Identify which cell holds the provided text, then report its (X, Y) central coordinate. 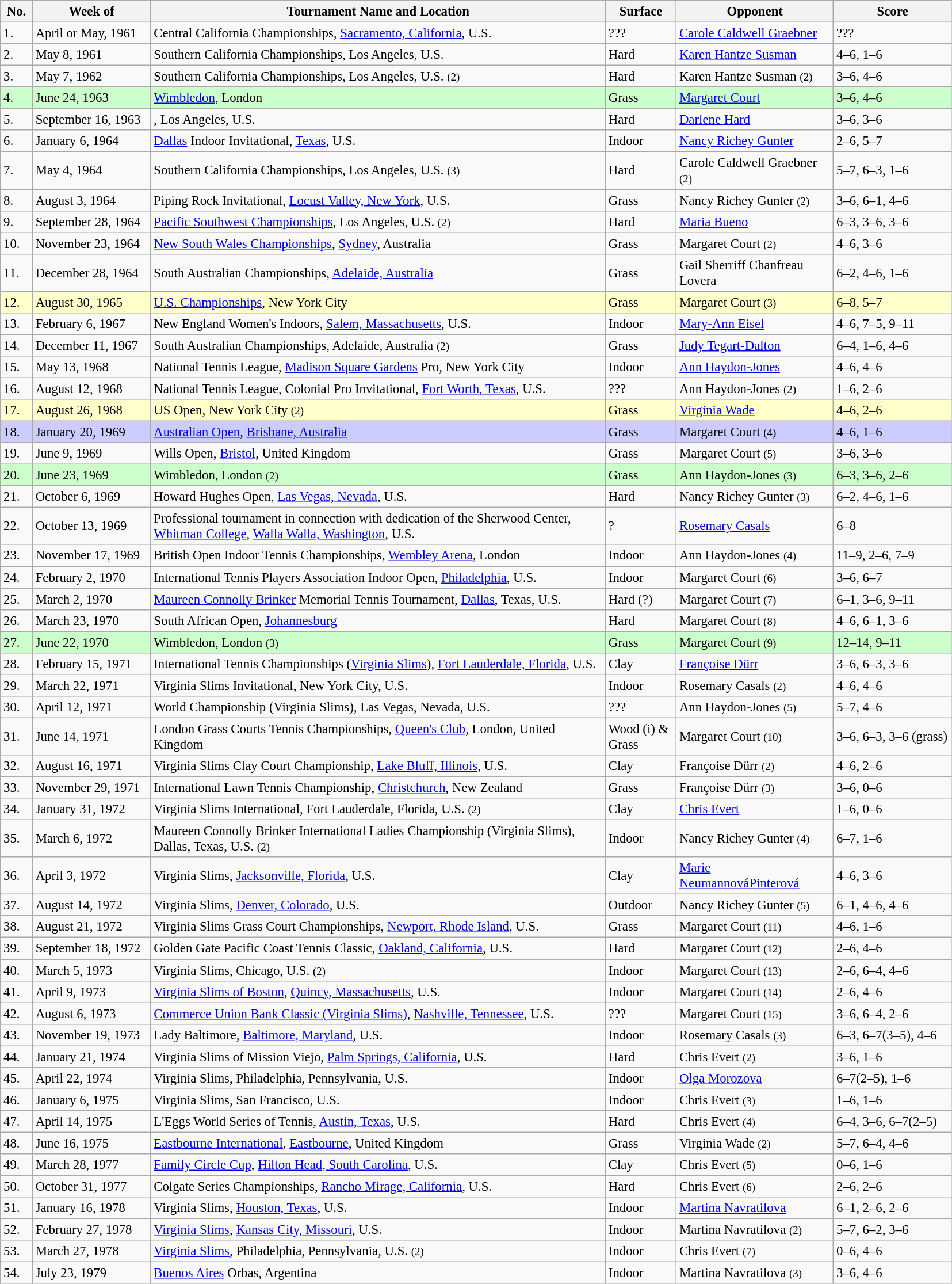
36. (17, 876)
6–1, 2–6, 2–6 (893, 1208)
3–6, 6–7 (893, 577)
Ann Haydon-Jones (2) (755, 388)
26. (17, 620)
20. (17, 475)
19. (17, 454)
August 30, 1965 (91, 302)
47. (17, 1122)
39. (17, 948)
January 16, 1978 (91, 1208)
Virginia Slims, Denver, Colorado, U.S. (378, 905)
Nancy Richey Gunter (2) (755, 200)
33. (17, 788)
June 23, 1969 (91, 475)
44. (17, 1057)
Maureen Connolly Brinker Memorial Tennis Tournament, Dallas, Texas, U.S. (378, 599)
South Australian Championships, Adelaide, Australia (2) (378, 345)
32. (17, 766)
Ann Haydon-Jones (5) (755, 707)
February 2, 1970 (91, 577)
Maria Bueno (755, 222)
Virginia Slims Clay Court Championship, Lake Bluff, Illinois, U.S. (378, 766)
13. (17, 324)
Virginia Slims, Houston, Texas, U.S. (378, 1208)
August 12, 1968 (91, 388)
Françoise Dürr (755, 664)
Pacific Southwest Championships, Los Angeles, U.S. (2) (378, 222)
Rosemary Casals (3) (755, 1035)
3–6, 6–1, 4–6 (893, 200)
February 6, 1967 (91, 324)
Virginia Slims International, Fort Lauderdale, Florida, U.S. (2) (378, 809)
September 16, 1963 (91, 120)
6. (17, 141)
, Los Angeles, U.S. (378, 120)
46. (17, 1100)
March 2, 1970 (91, 599)
Eastbourne International, Eastbourne, United Kingdom (378, 1143)
May 7, 1962 (91, 77)
Virginia Slims, Chicago, U.S. (2) (378, 970)
November 17, 1969 (91, 556)
August 26, 1968 (91, 410)
Dallas Indoor Invitational, Texas, U.S. (378, 141)
30. (17, 707)
2–6, 5–7 (893, 141)
Margaret Court (8) (755, 620)
Martina Navratilova (755, 1208)
Virginia Slims of Boston, Quincy, Massachusetts, U.S. (378, 992)
5–7, 4–6 (893, 707)
40. (17, 970)
3. (17, 77)
Family Circle Cup, Hilton Head, South Carolina, U.S. (378, 1165)
April 9, 1973 (91, 992)
Virginia Slims Invitational, New York City, U.S. (378, 685)
12–14, 9–11 (893, 642)
January 6, 1964 (91, 141)
Opponent (755, 12)
August 3, 1964 (91, 200)
October 31, 1977 (91, 1187)
June 9, 1969 (91, 454)
Virginia Wade (2) (755, 1143)
6–8, 5–7 (893, 302)
April 3, 1972 (91, 876)
45. (17, 1079)
Wimbledon, London (378, 98)
Professional tournament in connection with dedication of the Sherwood Center, Whitman College, Walla Walla, Washington, U.S. (378, 526)
October 13, 1969 (91, 526)
Ann Haydon-Jones (3) (755, 475)
38. (17, 927)
March 5, 1973 (91, 970)
Virginia Slims, San Francisco, U.S. (378, 1100)
Martina Navratilova (3) (755, 1273)
November 29, 1971 (91, 788)
2–6, 2–6 (893, 1187)
Darlene Hard (755, 120)
28. (17, 664)
November 23, 1964 (91, 243)
Southern California Championships, Los Angeles, U.S. (2) (378, 77)
July 23, 1979 (91, 1273)
Margaret Court (15) (755, 1014)
South Australian Championships, Adelaide, Australia (378, 273)
Hard (?) (641, 599)
Australian Open, Brisbane, Australia (378, 432)
Virginia Slims, Philadelphia, Pennsylvania, U.S. (2) (378, 1251)
1–6, 0–6 (893, 809)
Olga Morozova (755, 1079)
6–4, 3–6, 6–7(2–5) (893, 1122)
August 6, 1973 (91, 1014)
London Grass Courts Tennis Championships, Queen's Club, London, United Kingdom (378, 737)
Gail Sherriff Chanfreau Lovera (755, 273)
Margaret Court (12) (755, 948)
Virginia Slims of Mission Viejo, Palm Springs, California, U.S. (378, 1057)
Nancy Richey Gunter (3) (755, 497)
March 27, 1978 (91, 1251)
June 22, 1970 (91, 642)
Rosemary Casals (755, 526)
Nancy Richey Gunter (4) (755, 839)
Margaret Court (755, 98)
5–7, 6–4, 4–6 (893, 1143)
4–6, 7–5, 9–11 (893, 324)
Nancy Richey Gunter (755, 141)
21. (17, 497)
October 6, 1969 (91, 497)
8. (17, 200)
Southern California Championships, Los Angeles, U.S. (378, 55)
Buenos Aires Orbas, Argentina (378, 1273)
Chris Evert (3) (755, 1100)
Margaret Court (2) (755, 243)
March 23, 1970 (91, 620)
September 28, 1964 (91, 222)
12. (17, 302)
4–6, 6–1, 3–6 (893, 620)
53. (17, 1251)
7. (17, 170)
Marie NeumannováPinterová (755, 876)
June 14, 1971 (91, 737)
June 24, 1963 (91, 98)
Margaret Court (13) (755, 970)
5–7, 6–2, 3–6 (893, 1230)
U.S. Championships, New York City (378, 302)
New England Women's Indoors, Salem, Massachusetts, U.S. (378, 324)
Outdoor (641, 905)
11. (17, 273)
Martina Navratilova (2) (755, 1230)
1–6, 1–6 (893, 1100)
Tournament Name and Location (378, 12)
Southern California Championships, Los Angeles, U.S. (3) (378, 170)
41. (17, 992)
Virginia Slims, Philadelphia, Pennsylvania, U.S. (378, 1079)
Wills Open, Bristol, United Kingdom (378, 454)
Piping Rock Invitational, Locust Valley, New York, U.S. (378, 200)
5. (17, 120)
Carole Caldwell Graebner (755, 33)
Score (893, 12)
March 22, 1971 (91, 685)
November 19, 1973 (91, 1035)
South African Open, Johannesburg (378, 620)
48. (17, 1143)
Central California Championships, Sacramento, California, U.S. (378, 33)
Virginia Slims, Kansas City, Missouri, U.S. (378, 1230)
37. (17, 905)
Margaret Court (10) (755, 737)
Chris Evert (2) (755, 1057)
49. (17, 1165)
34. (17, 809)
42. (17, 1014)
August 14, 1972 (91, 905)
15. (17, 367)
September 18, 1972 (91, 948)
Howard Hughes Open, Las Vegas, Nevada, U.S. (378, 497)
February 15, 1971 (91, 664)
Virginia Wade (755, 410)
International Lawn Tennis Championship, Christchurch, New Zealand (378, 788)
43. (17, 1035)
9. (17, 222)
24. (17, 577)
1–6, 2–6 (893, 388)
Week of (91, 12)
January 21, 1974 (91, 1057)
6–1, 4–6, 4–6 (893, 905)
Françoise Dürr (2) (755, 766)
Chris Evert (4) (755, 1122)
Françoise Dürr (3) (755, 788)
January 20, 1969 (91, 432)
Margaret Court (4) (755, 432)
L'Eggs World Series of Tennis, Austin, Texas, U.S. (378, 1122)
23. (17, 556)
6–3, 6–7(3–5), 4–6 (893, 1035)
May 8, 1961 (91, 55)
Karen Hantze Susman (755, 55)
6–8 (893, 526)
16. (17, 388)
Mary-Ann Eisel (755, 324)
5–7, 6–3, 1–6 (893, 170)
Judy Tegart-Dalton (755, 345)
Chris Evert (7) (755, 1251)
April 14, 1975 (91, 1122)
3–6, 1–6 (893, 1057)
Ann Haydon-Jones (755, 367)
51. (17, 1208)
April 12, 1971 (91, 707)
No. (17, 12)
January 31, 1972 (91, 809)
3–6, 0–6 (893, 788)
Karen Hantze Susman (2) (755, 77)
Wimbledon, London (3) (378, 642)
3–6, 6–3, 3–6 (grass) (893, 737)
29. (17, 685)
6–3, 3–6, 2–6 (893, 475)
11–9, 2–6, 7–9 (893, 556)
18. (17, 432)
Commerce Union Bank Classic (Virginia Slims), Nashville, Tennessee, U.S. (378, 1014)
Margaret Court (3) (755, 302)
6–7(2–5), 1–6 (893, 1079)
National Tennis League, Madison Square Gardens Pro, New York City (378, 367)
February 27, 1978 (91, 1230)
Chris Evert (6) (755, 1187)
6–7, 1–6 (893, 839)
Virginia Slims, Jacksonville, Florida, U.S. (378, 876)
22. (17, 526)
April 22, 1974 (91, 1079)
35. (17, 839)
Nancy Richey Gunter (5) (755, 905)
US Open, New York City (2) (378, 410)
January 6, 1975 (91, 1100)
25. (17, 599)
50. (17, 1187)
Chris Evert (5) (755, 1165)
Golden Gate Pacific Coast Tennis Classic, Oakland, California, U.S. (378, 948)
2. (17, 55)
Wood (i) &Grass (641, 737)
May 13, 1968 (91, 367)
6–3, 3–6, 3–6 (893, 222)
1. (17, 33)
May 4, 1964 (91, 170)
National Tennis League, Colonial Pro Invitational, Fort Worth, Texas, U.S. (378, 388)
3–6, 6–3, 3–6 (893, 664)
Rosemary Casals (2) (755, 685)
6–1, 3–6, 9–11 (893, 599)
10. (17, 243)
52. (17, 1230)
Ann Haydon-Jones (4) (755, 556)
27. (17, 642)
March 6, 1972 (91, 839)
International Tennis Championships (Virginia Slims), Fort Lauderdale, Florida, U.S. (378, 664)
6–4, 1–6, 4–6 (893, 345)
Margaret Court (7) (755, 599)
International Tennis Players Association Indoor Open, Philadelphia, U.S. (378, 577)
World Championship (Virginia Slims), Las Vegas, Nevada, U.S. (378, 707)
April or May, 1961 (91, 33)
17. (17, 410)
? (641, 526)
August 21, 1972 (91, 927)
Maureen Connolly Brinker International Ladies Championship (Virginia Slims), Dallas, Texas, U.S. (2) (378, 839)
54. (17, 1273)
Carole Caldwell Graebner (2) (755, 170)
0–6, 4–6 (893, 1251)
British Open Indoor Tennis Championships, Wembley Arena, London (378, 556)
December 11, 1967 (91, 345)
Margaret Court (9) (755, 642)
Surface (641, 12)
Wimbledon, London (2) (378, 475)
2–6, 6–4, 4–6 (893, 970)
New South Wales Championships, Sydney, Australia (378, 243)
3–6, 6–4, 2–6 (893, 1014)
December 28, 1964 (91, 273)
Margaret Court (11) (755, 927)
June 16, 1975 (91, 1143)
14. (17, 345)
Lady Baltimore, Baltimore, Maryland, U.S. (378, 1035)
August 16, 1971 (91, 766)
Margaret Court (14) (755, 992)
Colgate Series Championships, Rancho Mirage, California, U.S. (378, 1187)
4. (17, 98)
Chris Evert (755, 809)
Margaret Court (5) (755, 454)
Margaret Court (6) (755, 577)
Virginia Slims Grass Court Championships, Newport, Rhode Island, U.S. (378, 927)
31. (17, 737)
March 28, 1977 (91, 1165)
0–6, 1–6 (893, 1165)
